Determine the [X, Y] coordinate at the center of the cell enclosing the given text.  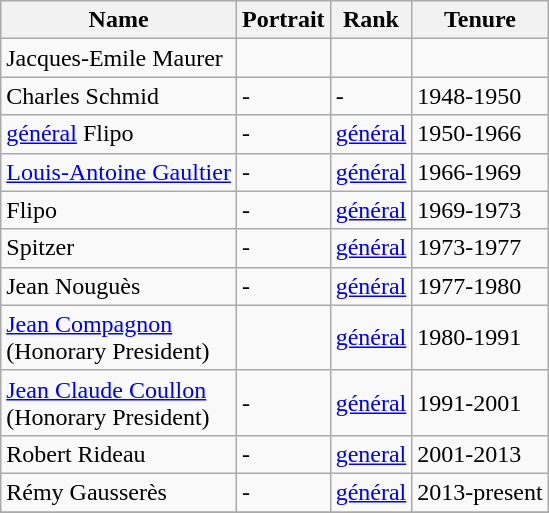
1973-1977 [480, 248]
Jacques-Emile Maurer [119, 58]
1969-1973 [480, 210]
Flipo [119, 210]
general [371, 454]
Charles Schmid [119, 96]
Name [119, 20]
Robert Rideau [119, 454]
1991-2001 [480, 402]
Jean Claude Coullon(Honorary President) [119, 402]
Spitzer [119, 248]
2013-present [480, 492]
Tenure [480, 20]
2001-2013 [480, 454]
Rémy Gausserès [119, 492]
Jean Nouguès [119, 286]
1950-1966 [480, 134]
1980-1991 [480, 338]
Portrait [283, 20]
1948-1950 [480, 96]
général Flipo [119, 134]
1966-1969 [480, 172]
1977-1980 [480, 286]
Jean Compagnon(Honorary President) [119, 338]
Rank [371, 20]
Louis-Antoine Gaultier [119, 172]
